Extract the (x, y) coordinate from the center of the cell holding the provided text.  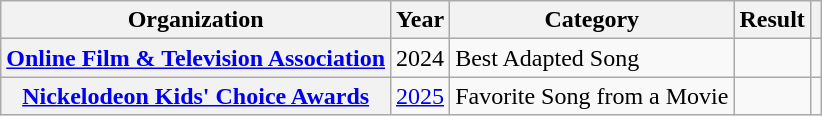
Category (592, 20)
2024 (420, 58)
Result (772, 20)
Best Adapted Song (592, 58)
Organization (196, 20)
Year (420, 20)
Nickelodeon Kids' Choice Awards (196, 96)
Online Film & Television Association (196, 58)
2025 (420, 96)
Favorite Song from a Movie (592, 96)
